Return [X, Y] of the center of cell containing provided text 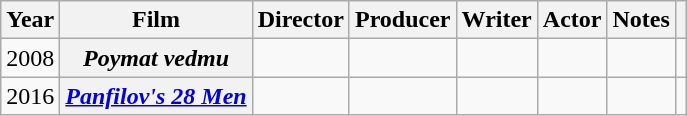
Panfilov's 28 Men [156, 96]
Year [30, 20]
2016 [30, 96]
Notes [641, 20]
Film [156, 20]
Producer [402, 20]
Actor [572, 20]
Writer [496, 20]
2008 [30, 58]
Poymat vedmu [156, 58]
Director [300, 20]
